Determine the [X, Y] coordinate at the center of the cell enclosing the given text.  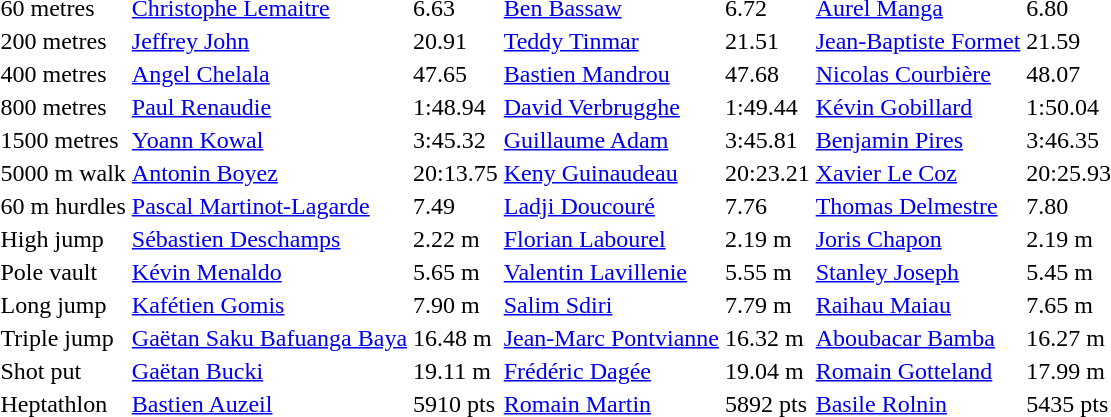
20:13.75 [456, 173]
16.32 m [768, 338]
Benjamin Pires [918, 140]
1:48.94 [456, 107]
Kafétien Gomis [269, 305]
5.55 m [768, 272]
5.65 m [456, 272]
David Verbrugghe [611, 107]
7.76 [768, 206]
Pascal Martinot-Lagarde [269, 206]
Nicolas Courbière [918, 74]
Stanley Joseph [918, 272]
Gaëtan Saku Bafuanga Baya [269, 338]
16.48 m [456, 338]
20:23.21 [768, 173]
47.68 [768, 74]
7.90 m [456, 305]
20.91 [456, 41]
19.11 m [456, 371]
7.49 [456, 206]
Jean-Marc Pontvianne [611, 338]
21.51 [768, 41]
Thomas Delmestre [918, 206]
Jean-Baptiste Formet [918, 41]
Kévin Menaldo [269, 272]
Valentin Lavillenie [611, 272]
Antonin Boyez [269, 173]
Aboubacar Bamba [918, 338]
Joris Chapon [918, 239]
Sébastien Deschamps [269, 239]
Guillaume Adam [611, 140]
7.79 m [768, 305]
47.65 [456, 74]
2.19 m [768, 239]
Raihau Maiau [918, 305]
Kévin Gobillard [918, 107]
Florian Labourel [611, 239]
Yoann Kowal [269, 140]
Angel Chelala [269, 74]
Teddy Tinmar [611, 41]
3:45.32 [456, 140]
Ladji Doucouré [611, 206]
Bastien Mandrou [611, 74]
Gaëtan Bucki [269, 371]
Jeffrey John [269, 41]
Xavier Le Coz [918, 173]
Romain Gotteland [918, 371]
1:49.44 [768, 107]
2.22 m [456, 239]
19.04 m [768, 371]
Salim Sdiri [611, 305]
3:45.81 [768, 140]
Keny Guinaudeau [611, 173]
Frédéric Dagée [611, 371]
Paul Renaudie [269, 107]
